Find where the given text appears and provide that cell's center as [x, y] coordinate. 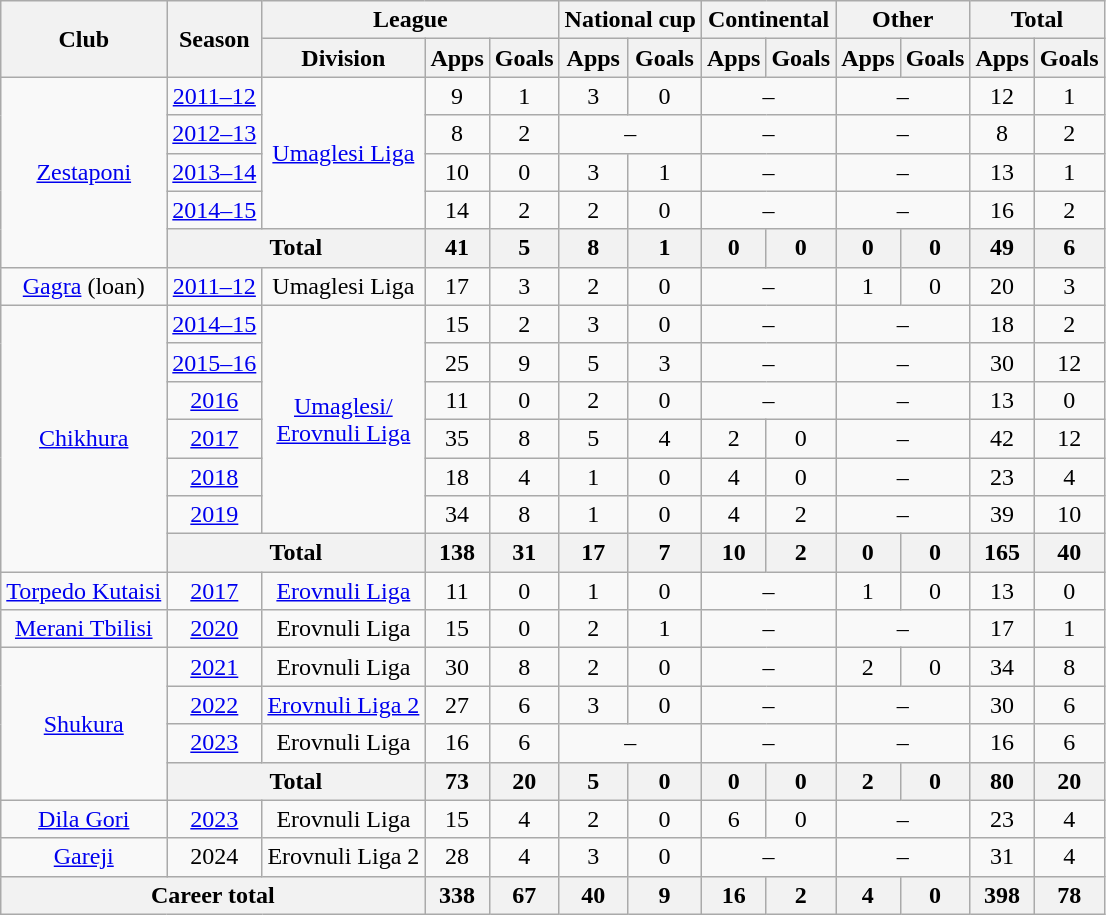
28 [457, 857]
41 [457, 248]
Chikhura [84, 438]
73 [457, 781]
2024 [214, 857]
2021 [214, 667]
Torpedo Kutaisi [84, 591]
National cup [630, 20]
Gagra (loan) [84, 286]
Gareji [84, 857]
2013–14 [214, 172]
Merani Tbilisi [84, 629]
2022 [214, 705]
7 [664, 553]
Shukura [84, 724]
2016 [214, 400]
Other [903, 20]
338 [457, 895]
138 [457, 553]
49 [1002, 248]
398 [1002, 895]
2019 [214, 515]
2015–16 [214, 362]
25 [457, 362]
67 [524, 895]
Club [84, 39]
Division [344, 58]
League [410, 20]
165 [1002, 553]
39 [1002, 515]
27 [457, 705]
35 [457, 438]
Career total [213, 895]
2018 [214, 477]
42 [1002, 438]
80 [1002, 781]
2012–13 [214, 134]
Umaglesi/Erovnuli Liga [344, 419]
Season [214, 39]
Continental [768, 20]
Dila Gori [84, 819]
78 [1069, 895]
14 [457, 210]
2020 [214, 629]
Zestaponi [84, 172]
